Output the (x, y) coordinate of the center of the cell containing the given text.  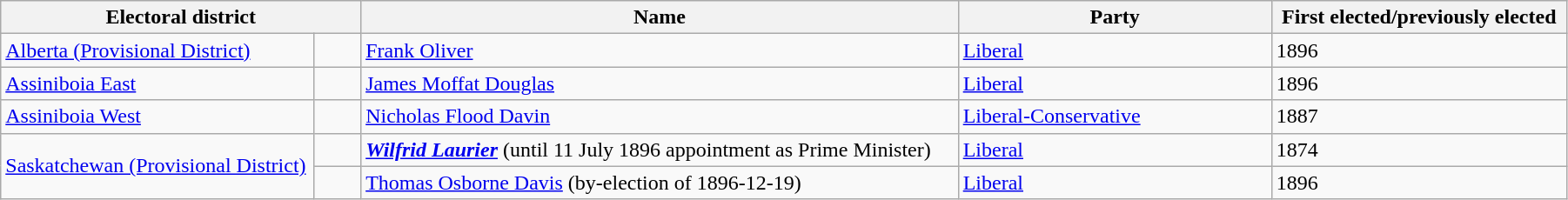
Assiniboia West (157, 117)
Nicholas Flood Davin (660, 117)
1887 (1418, 117)
James Moffat Douglas (660, 83)
Party (1115, 17)
Wilfrid Laurier (until 11 July 1896 appointment as Prime Minister) (660, 150)
Name (660, 17)
Liberal-Conservative (1115, 117)
First elected/previously elected (1418, 17)
Assiniboia East (157, 83)
Thomas Osborne Davis (by-election of 1896-12-19) (660, 183)
Saskatchewan (Provisional District) (157, 166)
1874 (1418, 150)
Alberta (Provisional District) (157, 50)
Electoral district (181, 17)
Frank Oliver (660, 50)
